Search for the cell housing the specified text and yield its [x, y] center coordinate. 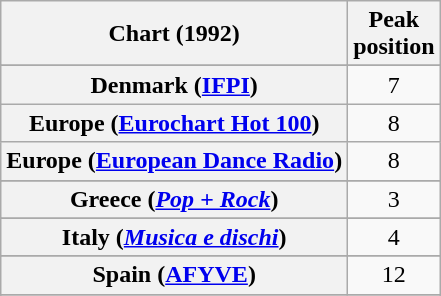
3 [394, 199]
Chart (1992) [174, 34]
Peakposition [394, 34]
Europe (Eurochart Hot 100) [174, 123]
12 [394, 275]
Greece (Pop + Rock) [174, 199]
Denmark (IFPI) [174, 85]
4 [394, 237]
7 [394, 85]
Europe (European Dance Radio) [174, 161]
Italy (Musica e dischi) [174, 237]
Spain (AFYVE) [174, 275]
